Detect which cell encompasses the target text, then output its (x, y) center coordinate. 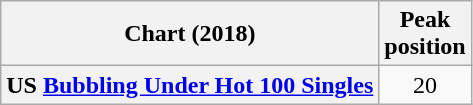
20 (425, 85)
Chart (2018) (190, 34)
Peakposition (425, 34)
US Bubbling Under Hot 100 Singles (190, 85)
